Detect which cell encompasses the target text, then output its (x, y) center coordinate. 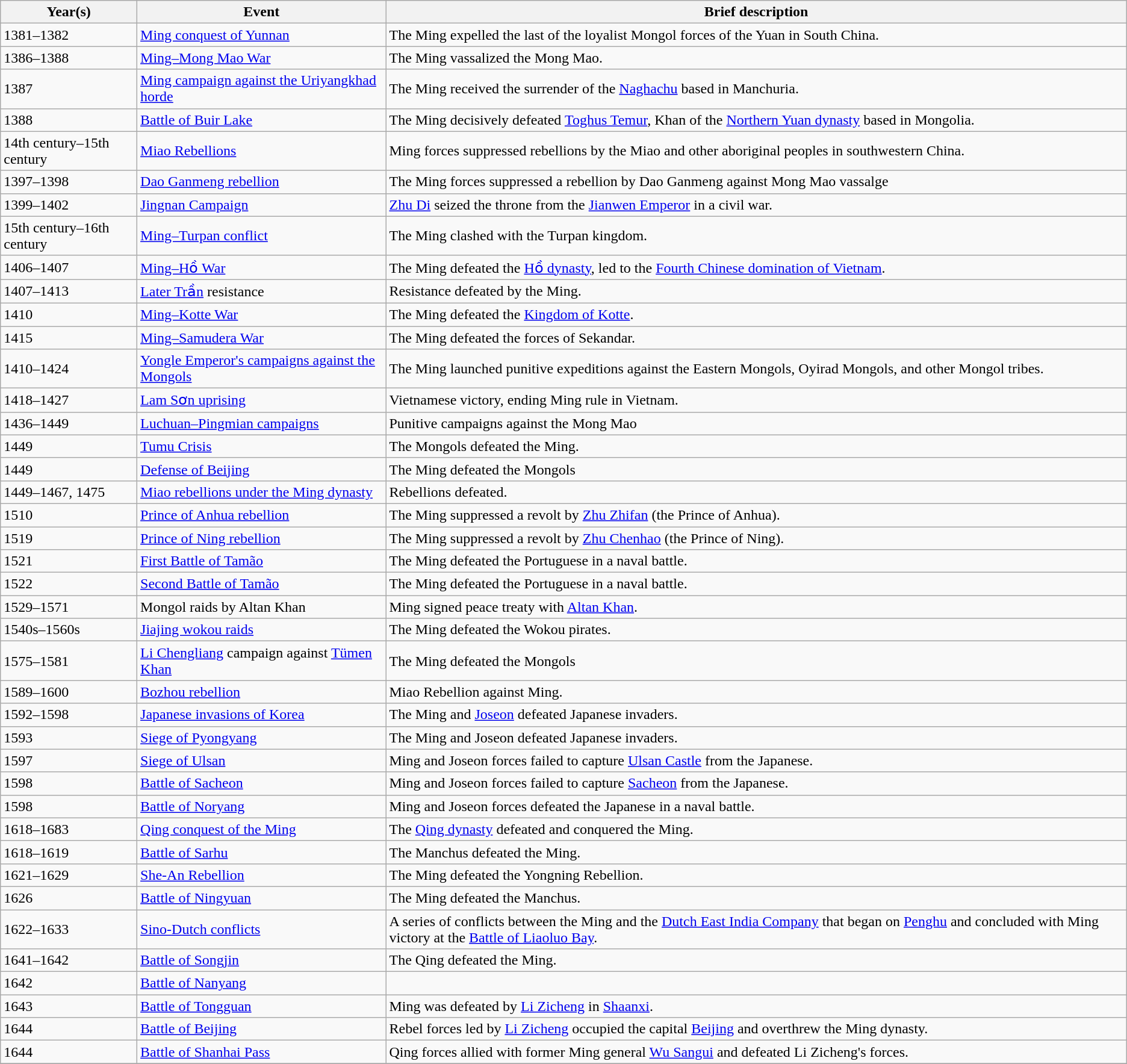
1626 (69, 898)
The Ming launched punitive expeditions against the Eastern Mongols, Oyirad Mongols, and other Mongol tribes. (756, 369)
Prince of Ning rebellion (261, 538)
Vietnamese victory, ending Ming rule in Vietnam. (756, 400)
Qing forces allied with former Ming general Wu Sangui and defeated Li Zicheng's forces. (756, 1052)
14th century–15th century (69, 151)
The Ming decisively defeated Toghus Temur, Khan of the Northern Yuan dynasty based in Mongolia. (756, 120)
1387 (69, 89)
1510 (69, 515)
1381–1382 (69, 35)
Battle of Ningyuan (261, 898)
Battle of Sacheon (261, 783)
The Ming defeated the Manchus. (756, 898)
Battle of Sarhu (261, 852)
Battle of Buir Lake (261, 120)
Ming and Joseon forces failed to capture Sacheon from the Japanese. (756, 783)
1407–1413 (69, 291)
Battle of Beijing (261, 1029)
She-An Rebellion (261, 875)
Event (261, 12)
The Ming received the surrender of the Naghachu based in Manchuria. (756, 89)
1575–1581 (69, 661)
1399–1402 (69, 205)
The Qing dynasty defeated and conquered the Ming. (756, 829)
Ming and Joseon forces failed to capture Ulsan Castle from the Japanese. (756, 761)
1386–1388 (69, 58)
Defense of Beijing (261, 469)
1621–1629 (69, 875)
Ming signed peace treaty with Altan Khan. (756, 607)
Yongle Emperor's campaigns against the Mongols (261, 369)
Later Trần resistance (261, 291)
1406–1407 (69, 267)
Brief description (756, 12)
Ming campaign against the Uriyangkhad horde (261, 89)
1436–1449 (69, 423)
The Ming defeated the Hồ dynasty, led to the Fourth Chinese domination of Vietnam. (756, 267)
Luchuan–Pingmian campaigns (261, 423)
Ming was defeated by Li Zicheng in Shaanxi. (756, 1006)
Siege of Ulsan (261, 761)
The Ming expelled the last of the loyalist Mongol forces of the Yuan in South China. (756, 35)
The Ming suppressed a revolt by Zhu Chenhao (the Prince of Ning). (756, 538)
The Ming defeated the forces of Sekandar. (756, 338)
Year(s) (69, 12)
Lam Sơn uprising (261, 400)
1641–1642 (69, 960)
Li Chengliang campaign against Tümen Khan (261, 661)
Battle of Noryang (261, 806)
The Manchus defeated the Ming. (756, 852)
1519 (69, 538)
Second Battle of Tamão (261, 584)
The Qing defeated the Ming. (756, 960)
Ming–Kotte War (261, 314)
1622–1633 (69, 929)
1388 (69, 120)
The Ming forces suppressed a rebellion by Dao Ganmeng against Mong Mao vassalge (756, 182)
1592–1598 (69, 715)
1529–1571 (69, 607)
Ming conquest of Yunnan (261, 35)
Ming and Joseon forces defeated the Japanese in a naval battle. (756, 806)
Prince of Anhua rebellion (261, 515)
Jiajing wokou raids (261, 630)
The Ming suppressed a revolt by Zhu Zhifan (the Prince of Anhua). (756, 515)
Resistance defeated by the Ming. (756, 291)
1415 (69, 338)
The Ming defeated the Yongning Rebellion. (756, 875)
Dao Ganmeng rebellion (261, 182)
1643 (69, 1006)
The Ming defeated the Wokou pirates. (756, 630)
Zhu Di seized the throne from the Jianwen Emperor in a civil war. (756, 205)
Punitive campaigns against the Mong Mao (756, 423)
1597 (69, 761)
Battle of Songjin (261, 960)
1521 (69, 561)
15th century–16th century (69, 236)
Tumu Crisis (261, 446)
The Ming clashed with the Turpan kingdom. (756, 236)
Miao rebellions under the Ming dynasty (261, 492)
First Battle of Tamão (261, 561)
Rebellions defeated. (756, 492)
Rebel forces led by Li Zicheng occupied the capital Beijing and overthrew the Ming dynasty. (756, 1029)
Jingnan Campaign (261, 205)
1397–1398 (69, 182)
The Ming defeated the Kingdom of Kotte. (756, 314)
Sino-Dutch conflicts (261, 929)
Ming forces suppressed rebellions by the Miao and other aboriginal peoples in southwestern China. (756, 151)
Battle of Nanyang (261, 983)
Qing conquest of the Ming (261, 829)
Miao Rebellions (261, 151)
1522 (69, 584)
Bozhou rebellion (261, 692)
1540s–1560s (69, 630)
The Mongols defeated the Ming. (756, 446)
Miao Rebellion against Ming. (756, 692)
Battle of Shanhai Pass (261, 1052)
1589–1600 (69, 692)
Mongol raids by Altan Khan (261, 607)
1618–1683 (69, 829)
Japanese invasions of Korea (261, 715)
1618–1619 (69, 852)
Ming–Turpan conflict (261, 236)
Battle of Tongguan (261, 1006)
1593 (69, 738)
1418–1427 (69, 400)
Ming–Samudera War (261, 338)
Ming–Hồ War (261, 267)
1449–1467, 1475 (69, 492)
1410 (69, 314)
1410–1424 (69, 369)
Ming–Mong Mao War (261, 58)
The Ming vassalized the Mong Mao. (756, 58)
Siege of Pyongyang (261, 738)
1642 (69, 983)
